From the cell containing the given text, extract its center point as (x, y) coordinate. 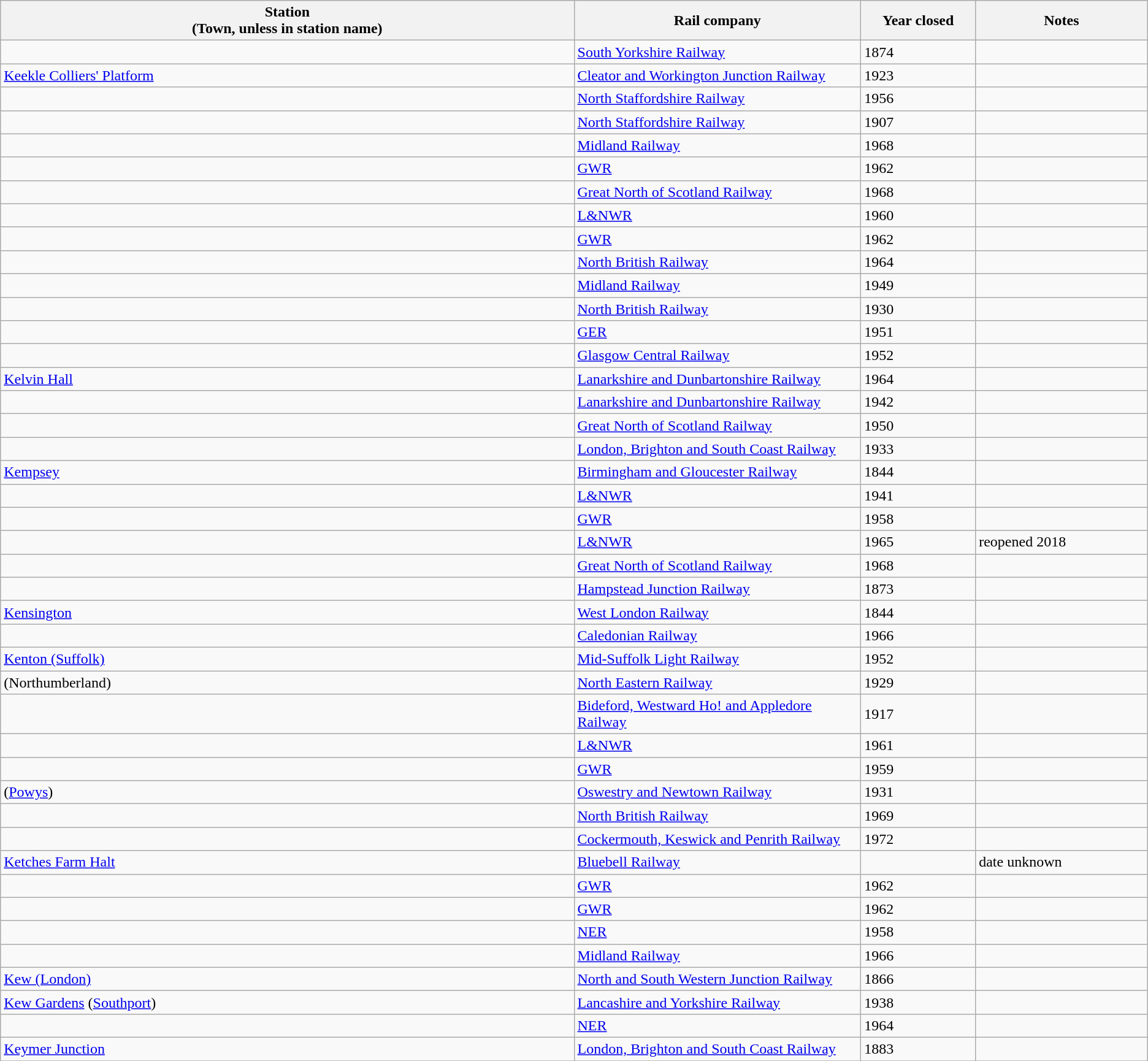
Oswestry and Newtown Railway (717, 792)
Glasgow Central Railway (717, 356)
1941 (919, 496)
Year closed (919, 21)
1960 (919, 215)
1951 (919, 332)
1929 (919, 683)
Lancashire and Yorkshire Railway (717, 1002)
Kenton (Suffolk) (287, 659)
North and South Western Junction Railway (717, 979)
Hampstead Junction Railway (717, 589)
South Yorkshire Railway (717, 52)
North Eastern Railway (717, 683)
1883 (919, 1049)
1950 (919, 426)
1933 (919, 449)
date unknown (1062, 862)
Cleator and Workington Junction Railway (717, 75)
Keekle Colliers' Platform (287, 75)
reopened 2018 (1062, 542)
GER (717, 332)
1938 (919, 1002)
Kew Gardens (Southport) (287, 1002)
Kew (London) (287, 979)
Mid-Suffolk Light Railway (717, 659)
Keymer Junction (287, 1049)
1959 (919, 769)
Notes (1062, 21)
1961 (919, 746)
Kempsey (287, 472)
Kensington (287, 612)
Kelvin Hall (287, 379)
1907 (919, 122)
1917 (919, 714)
1965 (919, 542)
1956 (919, 99)
1942 (919, 402)
Bluebell Railway (717, 862)
Station(Town, unless in station name) (287, 21)
(Northumberland) (287, 683)
West London Railway (717, 612)
1874 (919, 52)
Bideford, Westward Ho! and Appledore Railway (717, 714)
1873 (919, 589)
1866 (919, 979)
1931 (919, 792)
1969 (919, 816)
Rail company (717, 21)
1972 (919, 839)
1930 (919, 308)
1923 (919, 75)
1949 (919, 285)
Birmingham and Gloucester Railway (717, 472)
Ketches Farm Halt (287, 862)
Cockermouth, Keswick and Penrith Railway (717, 839)
Caledonian Railway (717, 635)
(Powys) (287, 792)
